Output the [X, Y] coordinate of the center of the cell containing the given text.  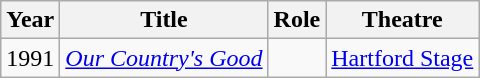
Hartford Stage [402, 58]
1991 [30, 58]
Role [297, 20]
Our Country's Good [164, 58]
Theatre [402, 20]
Title [164, 20]
Year [30, 20]
